Provide the (X, Y) coordinate of the cell's center where the given text is located.  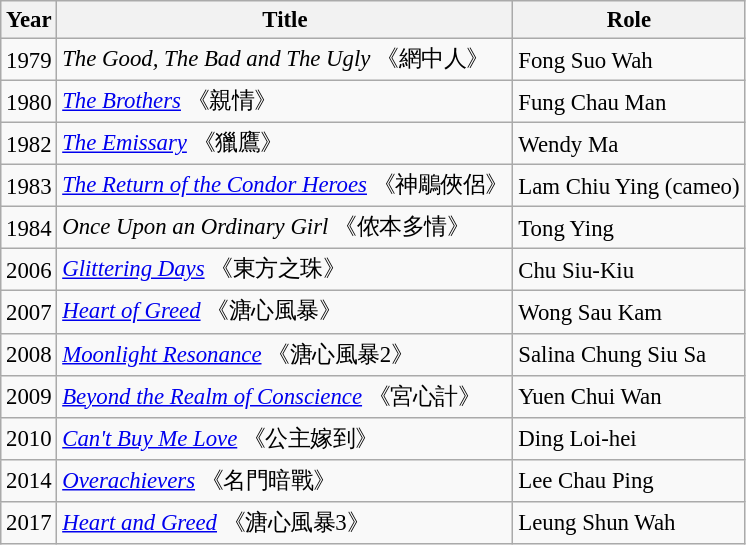
The Emissary 《獵鷹》 (285, 144)
Chu Siu-Kiu (629, 270)
1980 (29, 102)
Wendy Ma (629, 144)
2014 (29, 480)
Lee Chau Ping (629, 480)
Leung Shun Wah (629, 523)
Moonlight Resonance 《溏心風暴2》 (285, 354)
1982 (29, 144)
Fung Chau Man (629, 102)
Heart and Greed 《溏心風暴3》 (285, 523)
Salina Chung Siu Sa (629, 354)
Fong Suo Wah (629, 60)
The Good, The Bad and The Ugly 《網中人》 (285, 60)
2009 (29, 396)
Wong Sau Kam (629, 312)
Yuen Chui Wan (629, 396)
Title (285, 20)
2007 (29, 312)
2006 (29, 270)
Glittering Days 《東方之珠》 (285, 270)
2008 (29, 354)
2010 (29, 438)
Role (629, 20)
1979 (29, 60)
The Brothers 《親情》 (285, 102)
2017 (29, 523)
Overachievers 《名門暗戰》 (285, 480)
Once Upon an Ordinary Girl 《侬本多情》 (285, 228)
Year (29, 20)
Can't Buy Me Love 《公主嫁到》 (285, 438)
Beyond the Realm of Conscience 《宮心計》 (285, 396)
Lam Chiu Ying (cameo) (629, 186)
The Return of the Condor Heroes 《神鵰俠侶》 (285, 186)
Tong Ying (629, 228)
Heart of Greed 《溏心風暴》 (285, 312)
1983 (29, 186)
Ding Loi-hei (629, 438)
1984 (29, 228)
